Determine the [X, Y] coordinate at the center of the cell enclosing the given text.  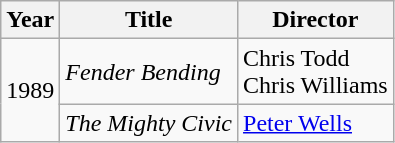
Peter Wells [316, 123]
Year [30, 20]
Fender Bending [149, 72]
Chris ToddChris Williams [316, 72]
Title [149, 20]
The Mighty Civic [149, 123]
1989 [30, 90]
Director [316, 20]
